Return [x, y] of the center of cell containing provided text 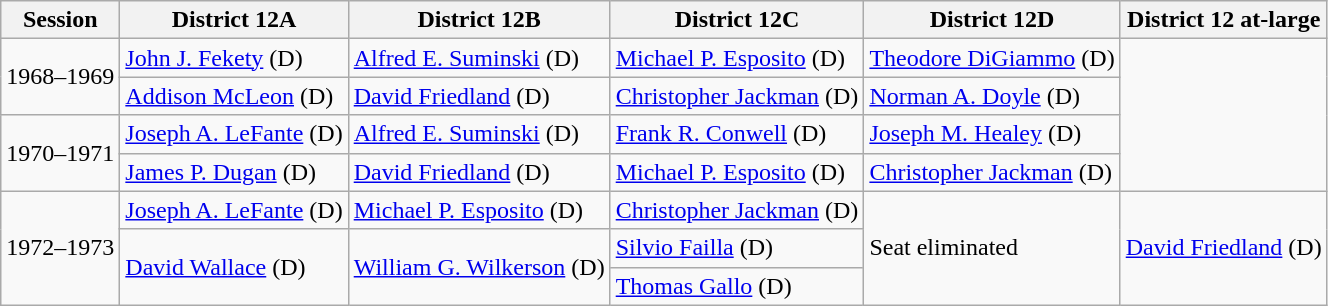
Silvio Failla (D) [737, 248]
1970–1971 [60, 153]
Session [60, 20]
1972–1973 [60, 248]
Thomas Gallo (D) [737, 286]
1968–1969 [60, 77]
District 12A [234, 20]
Joseph M. Healey (D) [992, 134]
David Wallace (D) [234, 267]
John J. Fekety (D) [234, 58]
Addison McLeon (D) [234, 96]
William G. Wilkerson (D) [479, 267]
Seat eliminated [992, 248]
District 12 at-large [1224, 20]
District 12C [737, 20]
James P. Dugan (D) [234, 172]
District 12B [479, 20]
District 12D [992, 20]
Norman A. Doyle (D) [992, 96]
Frank R. Conwell (D) [737, 134]
Theodore DiGiammo (D) [992, 58]
